Output the (X, Y) coordinate of the center of the cell containing the given text.  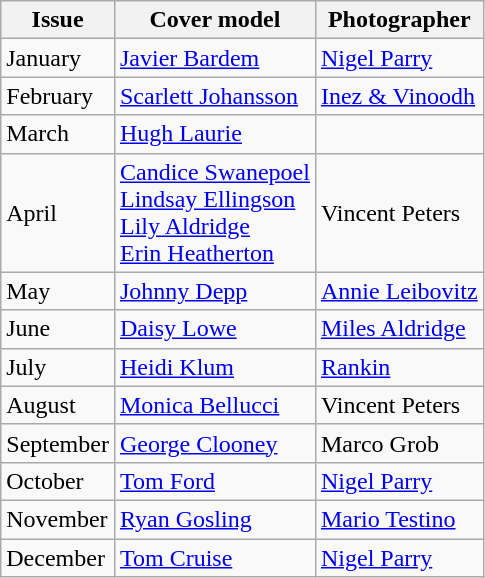
September (58, 443)
George Clooney (214, 443)
Monica Bellucci (214, 405)
Annie Leibovitz (399, 291)
February (58, 96)
August (58, 405)
April (58, 212)
Daisy Lowe (214, 329)
Mario Testino (399, 519)
November (58, 519)
Johnny Depp (214, 291)
Tom Ford (214, 481)
July (58, 367)
Rankin (399, 367)
Inez & Vinoodh (399, 96)
Hugh Laurie (214, 134)
Miles Aldridge (399, 329)
October (58, 481)
Heidi Klum (214, 367)
Issue (58, 20)
January (58, 58)
June (58, 329)
Photographer (399, 20)
May (58, 291)
Scarlett Johansson (214, 96)
Javier Bardem (214, 58)
March (58, 134)
Ryan Gosling (214, 519)
Cover model (214, 20)
Marco Grob (399, 443)
December (58, 557)
Candice SwanepoelLindsay EllingsonLily AldridgeErin Heatherton (214, 212)
Tom Cruise (214, 557)
